From the cell containing the given text, extract its center point as (X, Y) coordinate. 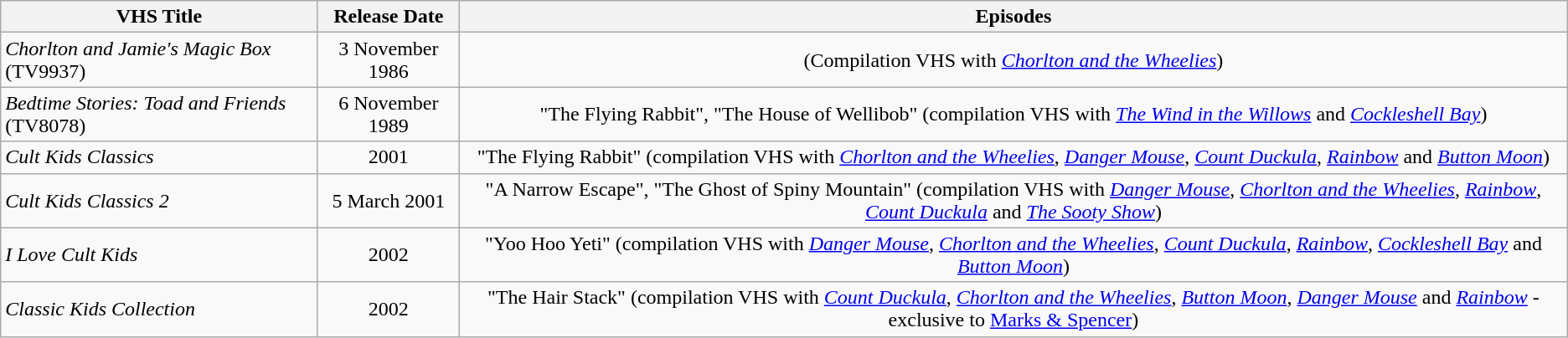
I Love Cult Kids (159, 254)
Cult Kids Classics (159, 157)
6 November 1989 (389, 114)
"The Flying Rabbit", "The House of Wellibob" (compilation VHS with The Wind in the Willows and Cockleshell Bay) (1014, 114)
"Yoo Hoo Yeti" (compilation VHS with Danger Mouse, Chorlton and the Wheelies, Count Duckula, Rainbow, Cockleshell Bay and Button Moon) (1014, 254)
Chorlton and Jamie's Magic Box (TV9937) (159, 60)
3 November 1986 (389, 60)
VHS Title (159, 17)
2001 (389, 157)
5 March 2001 (389, 201)
"The Flying Rabbit" (compilation VHS with Chorlton and the Wheelies, Danger Mouse, Count Duckula, Rainbow and Button Moon) (1014, 157)
Bedtime Stories: Toad and Friends (TV8078) (159, 114)
(Compilation VHS with Chorlton and the Wheelies) (1014, 60)
Episodes (1014, 17)
Release Date (389, 17)
Classic Kids Collection (159, 310)
Cult Kids Classics 2 (159, 201)
